Find where the given text appears and provide that cell's center as (X, Y) coordinate. 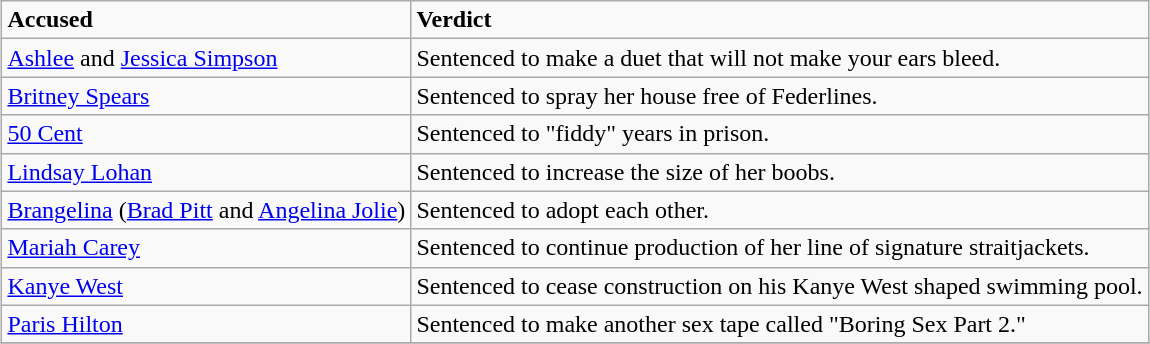
Britney Spears (206, 96)
Lindsay Lohan (206, 172)
Kanye West (206, 286)
Paris Hilton (206, 324)
Sentenced to increase the size of her boobs. (780, 172)
Sentenced to adopt each other. (780, 210)
Sentenced to "fiddy" years in prison. (780, 134)
Sentenced to make a duet that will not make your ears bleed. (780, 58)
Mariah Carey (206, 248)
Sentenced to make another sex tape called "Boring Sex Part 2." (780, 324)
Ashlee and Jessica Simpson (206, 58)
Brangelina (Brad Pitt and Angelina Jolie) (206, 210)
Accused (206, 20)
Sentenced to spray her house free of Federlines. (780, 96)
Sentenced to cease construction on his Kanye West shaped swimming pool. (780, 286)
Verdict (780, 20)
Sentenced to continue production of her line of signature straitjackets. (780, 248)
50 Cent (206, 134)
